Return the [x, y] coordinate for the center point of the cell that contains the specified text.  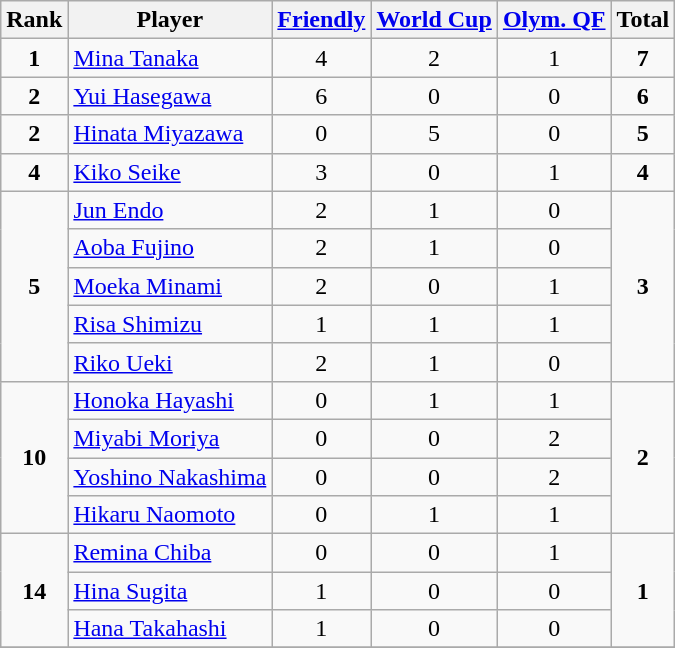
Hina Sugita [170, 591]
Aoba Fujino [170, 248]
Moeka Minami [170, 286]
Miyabi Moriya [170, 438]
Yoshino Nakashima [170, 477]
Player [170, 20]
7 [643, 58]
Olym. QF [554, 20]
Yui Hasegawa [170, 96]
Riko Ueki [170, 362]
Jun Endo [170, 210]
10 [34, 457]
Mina Tanaka [170, 58]
Risa Shimizu [170, 324]
14 [34, 591]
Hikaru Naomoto [170, 515]
Honoka Hayashi [170, 400]
Rank [34, 20]
Kiko Seike [170, 172]
Hinata Miyazawa [170, 134]
Hana Takahashi [170, 629]
Remina Chiba [170, 553]
Total [643, 20]
Friendly [322, 20]
World Cup [434, 20]
